Find where the given text appears and provide that cell's center as (X, Y) coordinate. 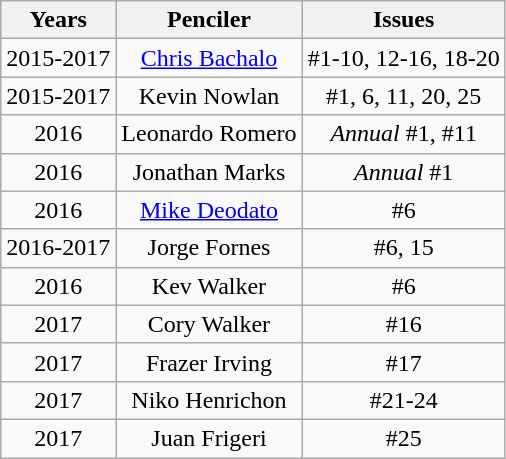
Issues (404, 20)
Frazer Irving (209, 362)
Annual #1 (404, 172)
#21-24 (404, 400)
#16 (404, 324)
#1, 6, 11, 20, 25 (404, 96)
Niko Henrichon (209, 400)
2016-2017 (58, 248)
Jonathan Marks (209, 172)
#25 (404, 438)
Juan Frigeri (209, 438)
#6, 15 (404, 248)
Kevin Nowlan (209, 96)
Years (58, 20)
#1-10, 12-16, 18-20 (404, 58)
Jorge Fornes (209, 248)
Leonardo Romero (209, 134)
#17 (404, 362)
Annual #1, #11 (404, 134)
Kev Walker (209, 286)
Chris Bachalo (209, 58)
Penciler (209, 20)
Mike Deodato (209, 210)
Cory Walker (209, 324)
